Search for the cell housing the specified text and yield its (x, y) center coordinate. 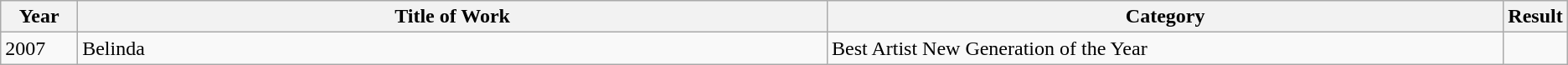
Result (1535, 17)
Category (1166, 17)
Year (39, 17)
2007 (39, 48)
Belinda (452, 48)
Best Artist New Generation of the Year (1166, 48)
Title of Work (452, 17)
